Find where the given text appears and provide that cell's center as [x, y] coordinate. 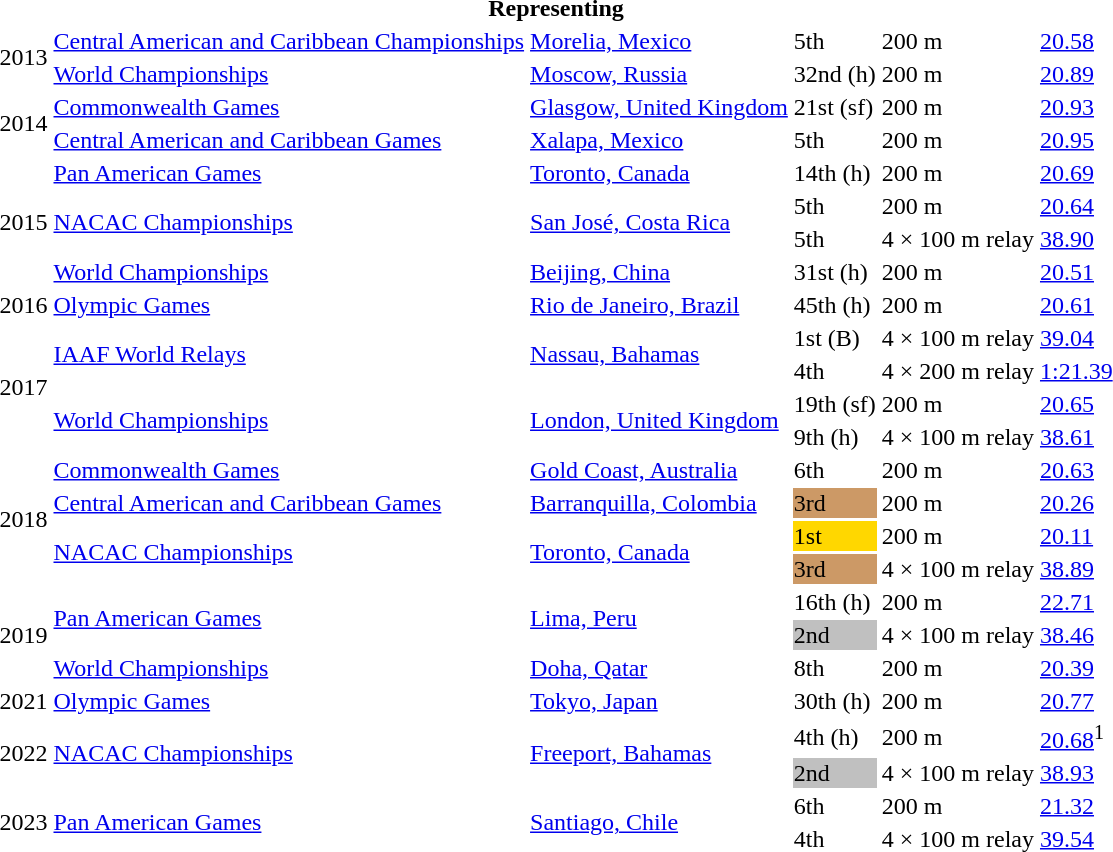
1st (B) [834, 338]
21st (sf) [834, 107]
Glasgow, United Kingdom [660, 107]
8th [834, 668]
Central American and Caribbean Championships [289, 41]
Freeport, Bahamas [660, 754]
9th (h) [834, 437]
1st [834, 536]
30th (h) [834, 701]
4th (h) [834, 737]
45th (h) [834, 305]
Gold Coast, Australia [660, 470]
Morelia, Mexico [660, 41]
4th [834, 371]
San José, Costa Rica [660, 222]
31st (h) [834, 272]
Lima, Peru [660, 618]
IAAF World Relays [289, 354]
Xalapa, Mexico [660, 140]
Beijing, China [660, 272]
32nd (h) [834, 74]
19th (sf) [834, 404]
14th (h) [834, 173]
Barranquilla, Colombia [660, 503]
Tokyo, Japan [660, 701]
Nassau, Bahamas [660, 354]
Doha, Qatar [660, 668]
Rio de Janeiro, Brazil [660, 305]
London, United Kingdom [660, 420]
16th (h) [834, 602]
4 × 200 m relay [958, 371]
Moscow, Russia [660, 74]
